Pinpoint the cell where the given text exists, returning its (X, Y) midpoint coordinate. 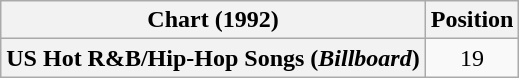
Position (472, 20)
Chart (1992) (213, 20)
US Hot R&B/Hip-Hop Songs (Billboard) (213, 58)
19 (472, 58)
